Search for the cell housing the specified text and yield its (x, y) center coordinate. 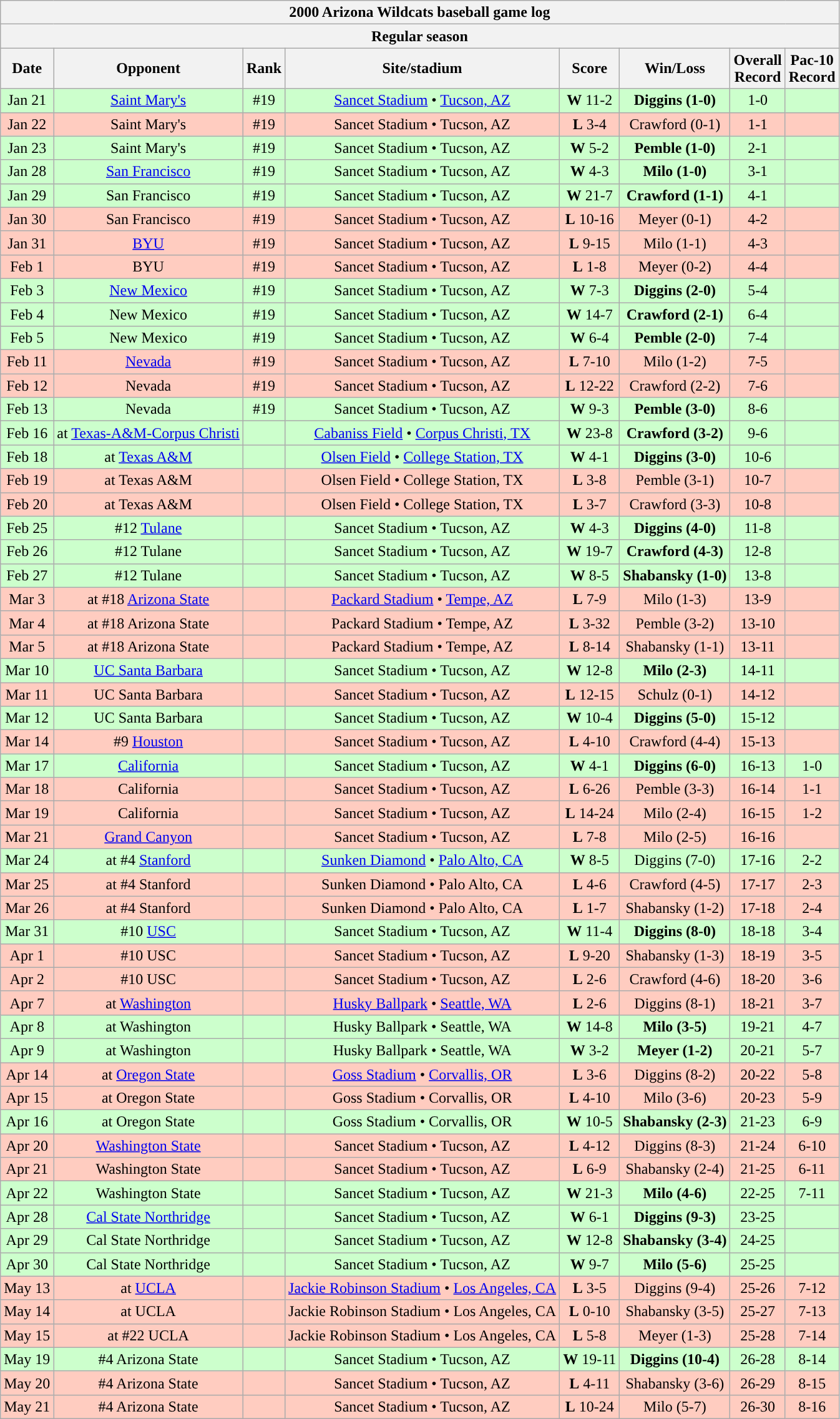
L 3-4 (590, 124)
25-27 (758, 1312)
Meyer (1-3) (675, 1335)
Shabansky (3-6) (675, 1383)
Diggins (10-4) (675, 1359)
16-14 (758, 789)
Crawford (4-5) (675, 884)
Mar 10 (27, 670)
L 3-6 (590, 1074)
Milo (2-4) (675, 813)
4-2 (758, 219)
Feb 26 (27, 552)
Milo (3-6) (675, 1098)
18-20 (758, 979)
Feb 27 (27, 575)
17-16 (758, 861)
Diggins (3-0) (675, 457)
L 6-9 (590, 1169)
Pemble (3-3) (675, 789)
4-1 (758, 195)
L 0-10 (590, 1312)
May 15 (27, 1335)
Apr 20 (27, 1146)
Cabaniss Field • Corpus Christi, TX (422, 433)
Mar 25 (27, 884)
Apr 16 (27, 1122)
14-11 (758, 670)
26-30 (758, 1407)
9-6 (758, 433)
12-8 (758, 552)
Milo (5-6) (675, 1264)
13-11 (758, 646)
Apr 7 (27, 1003)
L 4-11 (590, 1383)
7-14 (812, 1335)
W 21-7 (590, 195)
22-25 (758, 1193)
4-3 (758, 243)
5-8 (812, 1074)
21-24 (758, 1146)
Feb 1 (27, 266)
Mar 31 (27, 932)
Mar 24 (27, 861)
Diggins (5-0) (675, 718)
20-22 (758, 1074)
W 6-1 (590, 1217)
2-4 (812, 908)
L 14-24 (590, 813)
5-4 (758, 290)
26-29 (758, 1383)
Diggins (9-4) (675, 1288)
Apr 15 (27, 1098)
Jan 30 (27, 219)
W 9-7 (590, 1264)
7-4 (758, 338)
21-23 (758, 1122)
May 13 (27, 1288)
20-23 (758, 1098)
Feb 3 (27, 290)
Mar 21 (27, 837)
W 21-3 (590, 1193)
4-7 (812, 1026)
6-9 (812, 1122)
L 9-15 (590, 243)
Opponent (149, 69)
10-7 (758, 480)
7-12 (812, 1288)
6-11 (812, 1169)
3-7 (812, 1003)
Feb 20 (27, 504)
5-9 (812, 1098)
Meyer (1-2) (675, 1050)
Milo (3-5) (675, 1026)
16-16 (758, 837)
Mar 4 (27, 623)
Regular season (419, 36)
21-25 (758, 1169)
Feb 13 (27, 409)
18-21 (758, 1003)
25-28 (758, 1335)
Pemble (2-0) (675, 338)
Apr 9 (27, 1050)
Shabansky (1-1) (675, 646)
8-15 (812, 1383)
15-12 (758, 718)
L 9-20 (590, 955)
L 10-24 (590, 1407)
W 5-2 (590, 148)
W 11-2 (590, 100)
L 4-6 (590, 884)
Shabansky (2-3) (675, 1122)
May 21 (27, 1407)
Shabansky (3-4) (675, 1241)
Rank (263, 69)
Milo (1-2) (675, 362)
W 7-3 (590, 290)
6-10 (812, 1146)
W 23-8 (590, 433)
Meyer (0-1) (675, 219)
5-7 (812, 1050)
W 19-11 (590, 1359)
L 1-8 (590, 266)
Jan 28 (27, 172)
W 9-3 (590, 409)
Milo (2-5) (675, 837)
Feb 19 (27, 480)
16-13 (758, 766)
Pemble (3-0) (675, 409)
Diggins (8-2) (675, 1074)
at Texas-A&M-Corpus Christi (149, 433)
18-19 (758, 955)
W 10-4 (590, 718)
L 5-8 (590, 1335)
3-5 (812, 955)
Crawford (4-3) (675, 552)
Apr 1 (27, 955)
Feb 16 (27, 433)
Crawford (0-1) (675, 124)
14-12 (758, 695)
2-2 (812, 861)
Shabansky (1-2) (675, 908)
Jan 29 (27, 195)
Mar 14 (27, 742)
Jan 22 (27, 124)
11-8 (758, 528)
Diggins (7-0) (675, 861)
23-25 (758, 1217)
7-5 (758, 362)
18-18 (758, 932)
Apr 2 (27, 979)
L 3-32 (590, 623)
17-18 (758, 908)
W 19-7 (590, 552)
3-4 (812, 932)
Crawford (4-6) (675, 979)
Feb 11 (27, 362)
W 6-4 (590, 338)
8-16 (812, 1407)
Mar 11 (27, 695)
Feb 18 (27, 457)
Apr 30 (27, 1264)
10-6 (758, 457)
Diggins (6-0) (675, 766)
Milo (1-1) (675, 243)
Mar 18 (27, 789)
Mar 17 (27, 766)
17-17 (758, 884)
Milo (1-3) (675, 599)
Pemble (1-0) (675, 148)
13-8 (758, 575)
L 4-12 (590, 1146)
25-26 (758, 1288)
L 7-10 (590, 362)
W 11-4 (590, 932)
L 3-5 (590, 1288)
7-11 (812, 1193)
#9 Houston (149, 742)
at #22 UCLA (149, 1335)
Jan 21 (27, 100)
L 7-9 (590, 599)
Diggins (8-3) (675, 1146)
May 14 (27, 1312)
Diggins (8-0) (675, 932)
4-4 (758, 266)
L 7-8 (590, 837)
2-3 (812, 884)
Win/Loss (675, 69)
7-13 (812, 1312)
2-1 (758, 148)
Milo (5-7) (675, 1407)
Score (590, 69)
Jan 31 (27, 243)
L 3-8 (590, 480)
7-6 (758, 386)
Apr 21 (27, 1169)
Diggins (9-3) (675, 1217)
Jan 23 (27, 148)
Crawford (3-2) (675, 433)
Crawford (4-4) (675, 742)
Feb 5 (27, 338)
Crawford (2-2) (675, 386)
Grand Canyon (149, 837)
Diggins (8-1) (675, 1003)
Diggins (1-0) (675, 100)
Pemble (3-2) (675, 623)
Pemble (3-1) (675, 480)
16-15 (758, 813)
Mar 5 (27, 646)
Milo (4-6) (675, 1193)
24-25 (758, 1241)
Crawford (1-1) (675, 195)
Crawford (3-3) (675, 504)
Shabansky (2-4) (675, 1169)
2000 Arizona Wildcats baseball game log (419, 12)
Milo (1-0) (675, 172)
L 12-15 (590, 695)
Mar 26 (27, 908)
Crawford (2-1) (675, 314)
13-9 (758, 599)
Shabansky (1-0) (675, 575)
Milo (2-3) (675, 670)
Shabansky (3-5) (675, 1312)
13-10 (758, 623)
L 1-7 (590, 908)
Shabansky (1-3) (675, 955)
Feb 12 (27, 386)
May 20 (27, 1383)
3-1 (758, 172)
W 10-5 (590, 1122)
Apr 28 (27, 1217)
Feb 25 (27, 528)
25-25 (758, 1264)
L 12-22 (590, 386)
19-21 (758, 1026)
Apr 22 (27, 1193)
May 19 (27, 1359)
L 6-26 (590, 789)
20-21 (758, 1050)
L 8-14 (590, 646)
Mar 19 (27, 813)
Mar 12 (27, 718)
L 10-16 (590, 219)
3-6 (812, 979)
Diggins (4-0) (675, 528)
10-8 (758, 504)
Meyer (0-2) (675, 266)
W 14-7 (590, 314)
Apr 8 (27, 1026)
26-28 (758, 1359)
Apr 29 (27, 1241)
OverallRecord (758, 69)
W 3-2 (590, 1050)
8-6 (758, 409)
15-13 (758, 742)
W 14-8 (590, 1026)
Apr 14 (27, 1074)
Schulz (0-1) (675, 695)
Feb 4 (27, 314)
6-4 (758, 314)
Pac-10Record (812, 69)
Diggins (2-0) (675, 290)
Mar 3 (27, 599)
Site/stadium (422, 69)
Date (27, 69)
8-14 (812, 1359)
1-2 (812, 813)
L 3-7 (590, 504)
